Pinpoint the cell where the given text exists, returning its [x, y] midpoint coordinate. 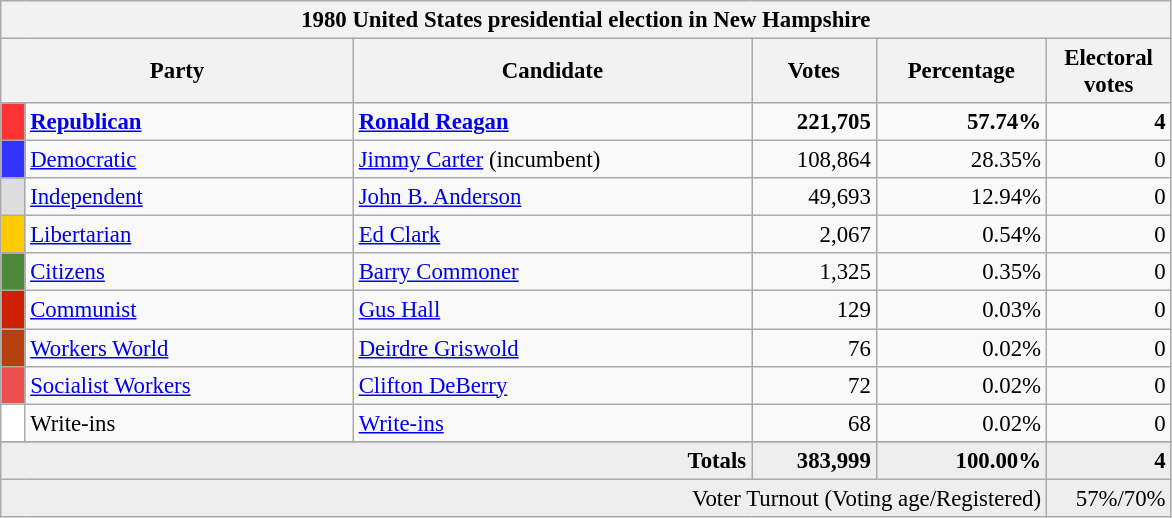
100.00% [961, 460]
Democratic [189, 160]
49,693 [814, 197]
John B. Anderson [552, 197]
Libertarian [189, 235]
221,705 [814, 122]
Jimmy Carter (incumbent) [552, 160]
Candidate [552, 72]
1,325 [814, 273]
Communist [189, 310]
Votes [814, 72]
Republican [189, 122]
Party [178, 72]
Voter Turnout (Voting age/Registered) [524, 498]
1980 United States presidential election in New Hampshire [586, 20]
Workers World [189, 348]
57%/70% [1108, 498]
76 [814, 348]
Clifton DeBerry [552, 385]
Independent [189, 197]
Citizens [189, 273]
Electoral votes [1108, 72]
Socialist Workers [189, 385]
Totals [376, 460]
2,067 [814, 235]
28.35% [961, 160]
Gus Hall [552, 310]
Percentage [961, 72]
72 [814, 385]
Deirdre Griswold [552, 348]
0.35% [961, 273]
12.94% [961, 197]
Barry Commoner [552, 273]
Ed Clark [552, 235]
Ronald Reagan [552, 122]
0.54% [961, 235]
57.74% [961, 122]
108,864 [814, 160]
0.03% [961, 310]
68 [814, 423]
383,999 [814, 460]
129 [814, 310]
